Scan for the cell matching the given text and deliver its (x, y) coordinate at center. 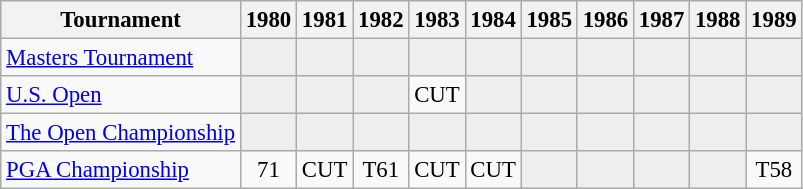
1987 (661, 20)
1981 (325, 20)
Masters Tournament (121, 58)
1983 (437, 20)
U.S. Open (121, 95)
Tournament (121, 20)
T61 (381, 170)
The Open Championship (121, 133)
1985 (549, 20)
1980 (268, 20)
71 (268, 170)
T58 (774, 170)
1986 (605, 20)
1982 (381, 20)
1988 (718, 20)
PGA Championship (121, 170)
1984 (493, 20)
1989 (774, 20)
